From the cell containing the given text, extract its center point as (x, y) coordinate. 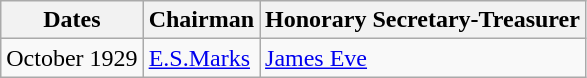
Honorary Secretary-Treasurer (423, 20)
James Eve (423, 58)
Chairman (201, 20)
October 1929 (72, 58)
Dates (72, 20)
E.S.Marks (201, 58)
